Pinpoint the cell where the given text exists, returning its [X, Y] midpoint coordinate. 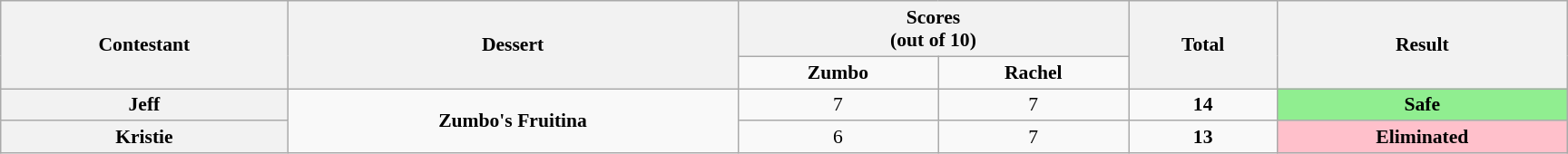
13 [1203, 138]
Safe [1422, 105]
6 [838, 138]
Dessert [513, 45]
Zumbo's Fruitina [513, 121]
Contestant [144, 45]
Zumbo [838, 72]
Result [1422, 45]
Total [1203, 45]
Eliminated [1422, 138]
Jeff [144, 105]
Scores(out of 10) [933, 29]
14 [1203, 105]
Rachel [1034, 72]
Kristie [144, 138]
